Return the (X, Y) coordinate for the center point of the cell that contains the specified text.  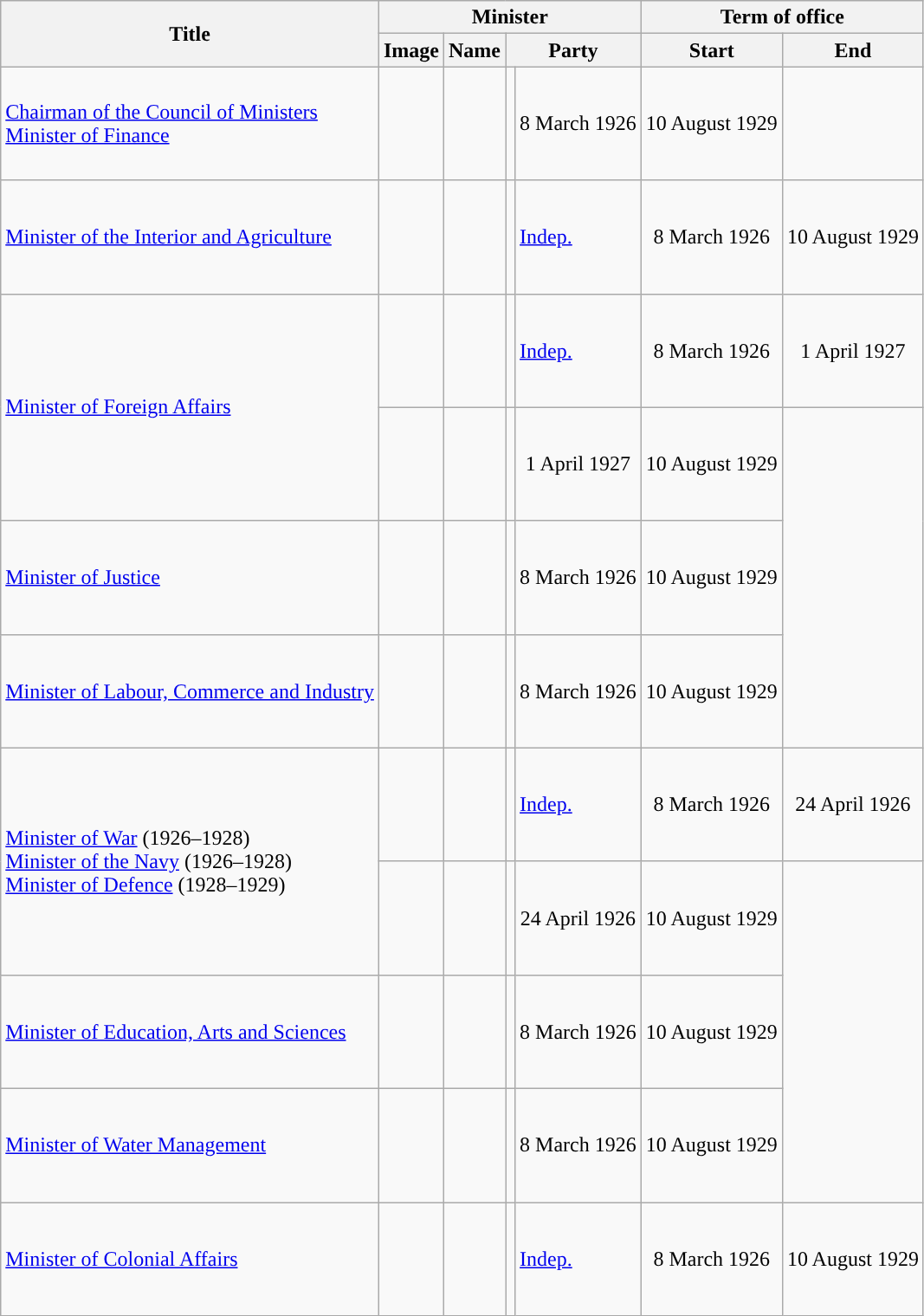
Minister of Water Management (191, 1145)
Minister of Justice (191, 577)
Minister of Foreign Affairs (191, 407)
Minister (509, 17)
Chairman of the Council of Ministers Minister of Finance (191, 123)
Minister of Labour, Commerce and Industry (191, 691)
Minister of the Interior and Agriculture (191, 237)
Name (475, 50)
Party (573, 50)
Minister of Colonial Affairs (191, 1260)
Minister of War (1926–1928) Minister of the Navy (1926–1928) Minister of Defence (1928–1929) (191, 861)
Term of office (782, 17)
Title (191, 34)
Start (712, 50)
End (852, 50)
Minister of Education, Arts and Sciences (191, 1031)
Image (410, 50)
